From the cell containing the given text, extract its center point as [X, Y] coordinate. 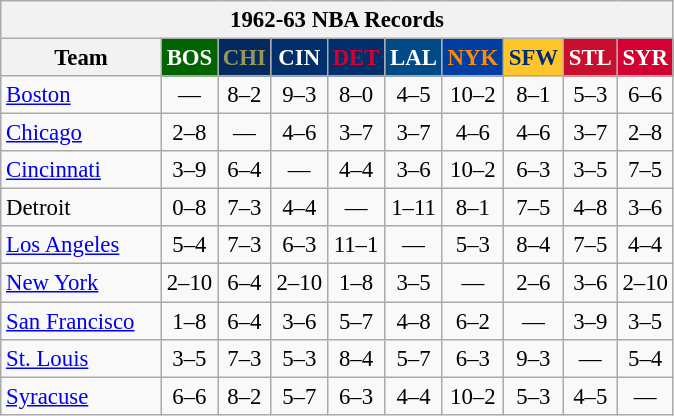
STL [590, 58]
Team [82, 58]
2–6 [533, 283]
Syracuse [82, 396]
SYR [645, 58]
11–1 [356, 245]
LAL [414, 58]
8–0 [356, 95]
DET [356, 58]
0–8 [189, 208]
CIN [299, 58]
San Francisco [82, 321]
St. Louis [82, 358]
CHI [245, 58]
Los Angeles [82, 245]
1–11 [414, 208]
Chicago [82, 133]
New York [82, 283]
BOS [189, 58]
Boston [82, 95]
Cincinnati [82, 170]
Detroit [82, 208]
SFW [533, 58]
1962-63 NBA Records [338, 20]
NYK [472, 58]
6–2 [472, 321]
